Return [x, y] of the center of cell containing provided text 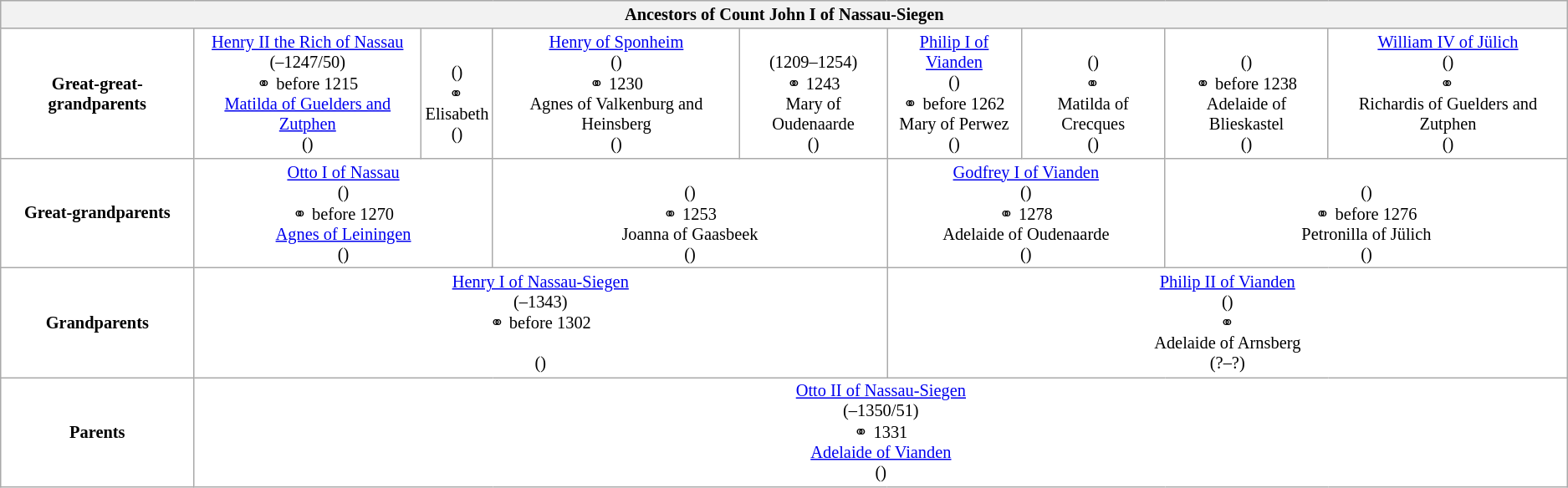
Henry II the Rich of Nassau(–1247/50)⚭ before 1215Matilda of Guelders and Zutphen() [308, 94]
Parents [97, 431]
Henry I of Nassau-Siegen(–1343)⚭ before 1302() [540, 323]
Great-grandparents [97, 212]
()⚭Matilda of Crecques() [1093, 94]
William IV of Jülich()⚭Richardis of Guelders and Zutphen() [1448, 94]
()⚭ 1253Joanna of Gaasbeek() [689, 212]
Philip II of Vianden()⚭Adelaide of Arnsberg(?–?) [1228, 323]
Philip I of Vianden()⚭ before 1262Mary of Perwez() [955, 94]
Great-great-grandparents [97, 94]
Henry of Sponheim()⚭ 1230Agnes of Valkenburg and Heinsberg() [615, 94]
Ancestors of Count John I of Nassau-Siegen [784, 14]
(1209–1254)⚭ 1243Mary of Oudenaarde() [814, 94]
Otto I of Nassau()⚭ before 1270Agnes of Leiningen() [343, 212]
()⚭ before 1276Petronilla of Jülich() [1366, 212]
()⚭Elisabeth() [457, 94]
Grandparents [97, 323]
Otto II of Nassau-Siegen(–1350/51)⚭ 1331Adelaide of Vianden() [881, 431]
()⚭ before 1238Adelaide of Blieskastel() [1246, 94]
Godfrey I of Vianden()⚭ 1278Adelaide of Oudenaarde() [1026, 212]
